Return [x, y] of the center of cell containing provided text 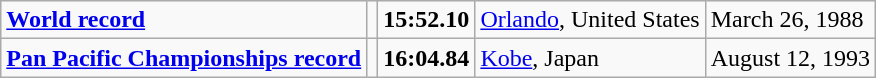
Orlando, United States [590, 20]
15:52.10 [426, 20]
March 26, 1988 [790, 20]
Kobe, Japan [590, 58]
Pan Pacific Championships record [184, 58]
World record [184, 20]
August 12, 1993 [790, 58]
16:04.84 [426, 58]
